Extract the (X, Y) coordinate from the center of the cell holding the provided text.  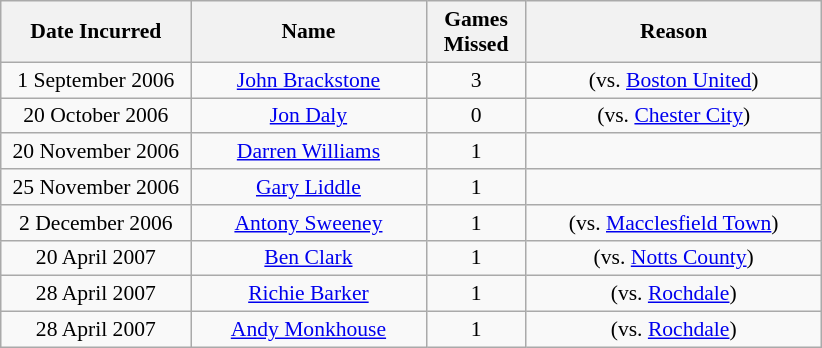
(vs. Chester City) (674, 116)
Richie Barker (308, 294)
1 September 2006 (96, 80)
2 December 2006 (96, 223)
Darren Williams (308, 152)
(vs. Boston United) (674, 80)
Antony Sweeney (308, 223)
20 November 2006 (96, 152)
Name (308, 32)
John Brackstone (308, 80)
Gary Liddle (308, 187)
20 April 2007 (96, 258)
Date Incurred (96, 32)
Ben Clark (308, 258)
Andy Monkhouse (308, 330)
Reason (674, 32)
25 November 2006 (96, 187)
3 (476, 80)
Games Missed (476, 32)
(vs. Notts County) (674, 258)
Jon Daly (308, 116)
20 October 2006 (96, 116)
0 (476, 116)
(vs. Macclesfield Town) (674, 223)
